Search for the cell housing the specified text and yield its (x, y) center coordinate. 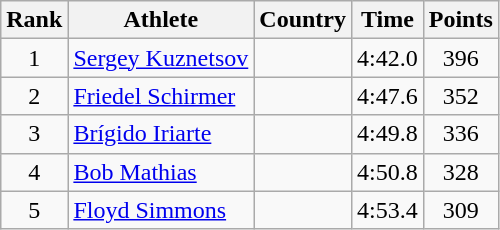
Rank (34, 20)
4:50.8 (388, 172)
Sergey Kuznetsov (161, 58)
Friedel Schirmer (161, 96)
352 (460, 96)
4:47.6 (388, 96)
Athlete (161, 20)
4:49.8 (388, 134)
5 (34, 210)
Time (388, 20)
Floyd Simmons (161, 210)
309 (460, 210)
4 (34, 172)
3 (34, 134)
Country (303, 20)
4:53.4 (388, 210)
328 (460, 172)
Points (460, 20)
4:42.0 (388, 58)
336 (460, 134)
Brígido Iriarte (161, 134)
2 (34, 96)
Bob Mathias (161, 172)
1 (34, 58)
396 (460, 58)
